Return the (X, Y) coordinate for the center point of the cell that contains the specified text.  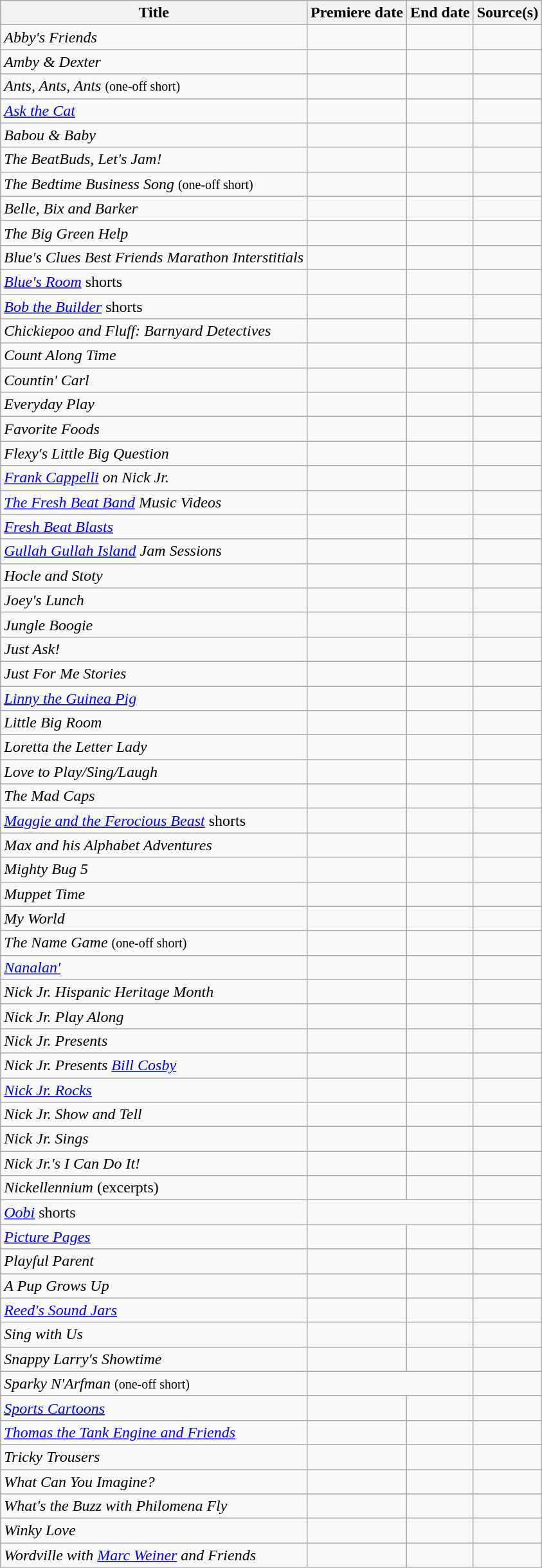
Sparky N'Arfman (one-off short) (154, 1383)
Title (154, 13)
The Fresh Beat Band Music Videos (154, 502)
Source(s) (508, 13)
Max and his Alphabet Adventures (154, 845)
End date (440, 13)
Frank Cappelli on Nick Jr. (154, 478)
Snappy Larry's Showtime (154, 1359)
Babou & Baby (154, 135)
Winky Love (154, 1531)
The BeatBuds, Let's Jam! (154, 160)
The Mad Caps (154, 796)
The Bedtime Business Song (one-off short) (154, 184)
Nick Jr. Sings (154, 1139)
Joey's Lunch (154, 600)
Wordville with Marc Weiner and Friends (154, 1555)
Playful Parent (154, 1261)
Ask the Cat (154, 111)
Loretta the Letter Lady (154, 747)
Love to Play/Sing/Laugh (154, 772)
Favorite Foods (154, 429)
Everyday Play (154, 405)
A Pup Grows Up (154, 1286)
Nick Jr. Presents (154, 1041)
My World (154, 918)
Thomas the Tank Engine and Friends (154, 1432)
Muppet Time (154, 894)
Ants, Ants, Ants (one-off short) (154, 86)
Belle, Bix and Barker (154, 208)
Blue's Clues Best Friends Marathon Interstitials (154, 257)
Chickiepoo and Fluff: Barnyard Detectives (154, 331)
Nick Jr. Rocks (154, 1090)
Nick Jr. Hispanic Heritage Month (154, 992)
Jungle Boogie (154, 624)
Sing with Us (154, 1335)
The Name Game (one-off short) (154, 943)
Mighty Bug 5 (154, 870)
Count Along Time (154, 356)
What Can You Imagine? (154, 1481)
Premiere date (357, 13)
Reed's Sound Jars (154, 1310)
Just Ask! (154, 649)
Sports Cartoons (154, 1408)
Maggie and the Ferocious Beast shorts (154, 821)
Nick Jr. Play Along (154, 1016)
Oobi shorts (154, 1212)
Little Big Room (154, 723)
Nick Jr. Show and Tell (154, 1115)
Bob the Builder shorts (154, 307)
Picture Pages (154, 1237)
Flexy's Little Big Question (154, 453)
Amby & Dexter (154, 62)
Blue's Room shorts (154, 282)
The Big Green Help (154, 233)
Hocle and Stoty (154, 576)
Linny the Guinea Pig (154, 698)
Just For Me Stories (154, 673)
Nickellennium (excerpts) (154, 1188)
What's the Buzz with Philomena Fly (154, 1506)
Nick Jr.'s I Can Do It! (154, 1163)
Nick Jr. Presents Bill Cosby (154, 1065)
Tricky Trousers (154, 1457)
Countin' Carl (154, 380)
Nanalan' (154, 967)
Gullah Gullah Island Jam Sessions (154, 551)
Fresh Beat Blasts (154, 527)
Abby's Friends (154, 37)
